Capture the cell that displays the provided text and extract its (X, Y) central coordinate. 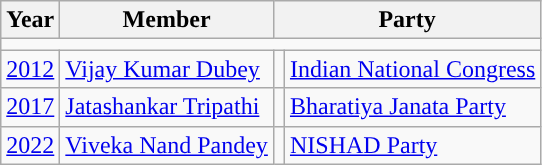
NISHAD Party (412, 145)
Vijay Kumar Dubey (167, 69)
2017 (30, 107)
Year (30, 20)
Bharatiya Janata Party (412, 107)
Viveka Nand Pandey (167, 145)
Jatashankar Tripathi (167, 107)
2012 (30, 69)
Party (406, 20)
Indian National Congress (412, 69)
Member (167, 20)
2022 (30, 145)
